Output the [x, y] coordinate of the center of the cell containing the given text.  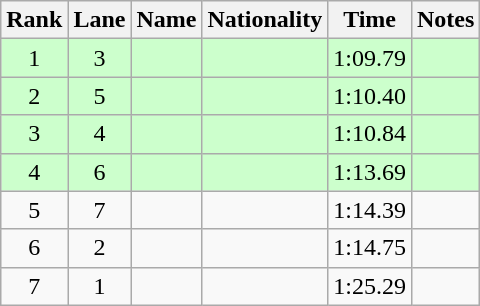
Lane [100, 20]
1:25.29 [370, 286]
1:14.39 [370, 210]
1:10.84 [370, 134]
Time [370, 20]
Name [166, 20]
1:13.69 [370, 172]
Rank [34, 20]
1:09.79 [370, 58]
Notes [445, 20]
Nationality [265, 20]
1:10.40 [370, 96]
1:14.75 [370, 248]
